Locate the cell with the specified text and output its (x, y) center coordinate. 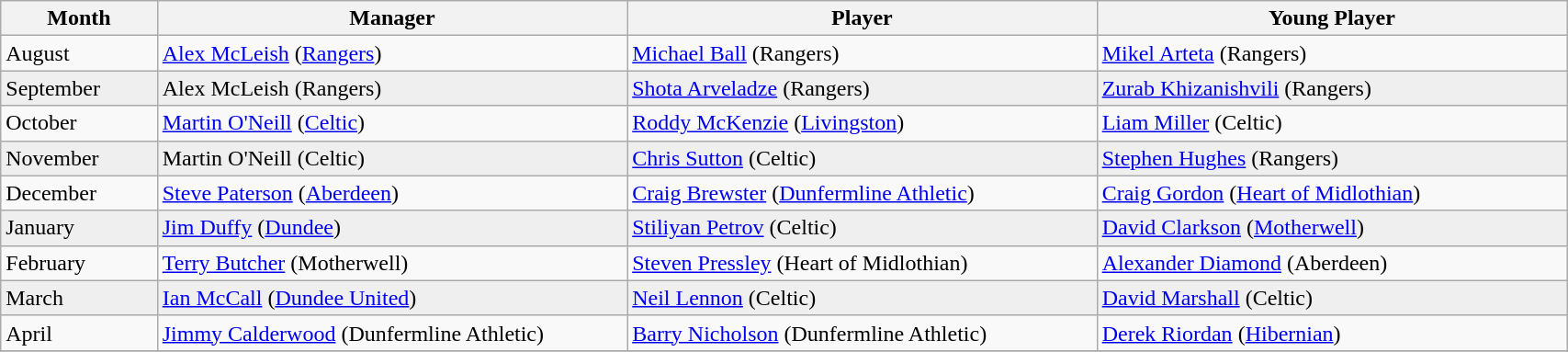
Player (862, 18)
Month (79, 18)
Craig Gordon (Heart of Midlothian) (1332, 193)
April (79, 333)
December (79, 193)
Barry Nicholson (Dunfermline Athletic) (862, 333)
Stephen Hughes (Rangers) (1332, 158)
Shota Arveladze (Rangers) (862, 88)
Steve Paterson (Aberdeen) (391, 193)
February (79, 263)
Craig Brewster (Dunfermline Athletic) (862, 193)
August (79, 53)
Neil Lennon (Celtic) (862, 298)
Michael Ball (Rangers) (862, 53)
October (79, 123)
Alexander Diamond (Aberdeen) (1332, 263)
Zurab Khizanishvili (Rangers) (1332, 88)
Jimmy Calderwood (Dunfermline Athletic) (391, 333)
Mikel Arteta (Rangers) (1332, 53)
David Clarkson (Motherwell) (1332, 228)
Steven Pressley (Heart of Midlothian) (862, 263)
November (79, 158)
Young Player (1332, 18)
March (79, 298)
Manager (391, 18)
Ian McCall (Dundee United) (391, 298)
Liam Miller (Celtic) (1332, 123)
Chris Sutton (Celtic) (862, 158)
Roddy McKenzie (Livingston) (862, 123)
Terry Butcher (Motherwell) (391, 263)
Stiliyan Petrov (Celtic) (862, 228)
Derek Riordan (Hibernian) (1332, 333)
Jim Duffy (Dundee) (391, 228)
January (79, 228)
David Marshall (Celtic) (1332, 298)
September (79, 88)
